Pinpoint the cell where the given text exists, returning its [X, Y] midpoint coordinate. 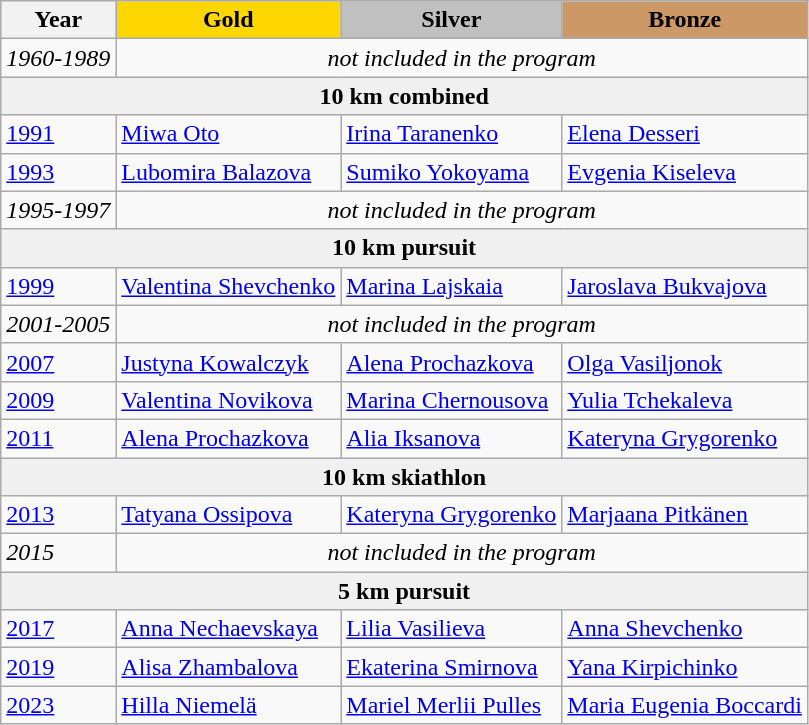
2019 [58, 667]
2023 [58, 705]
Yulia Tchekaleva [685, 400]
2007 [58, 362]
Tatyana Ossipova [228, 515]
Mariel Merlii Pulles [452, 705]
2009 [58, 400]
Anna Nechaevskaya [228, 629]
10 km skiathlon [404, 477]
Alia Iksanova [452, 438]
Maria Eugenia Boccardi [685, 705]
Irina Taranenko [452, 134]
Jaroslava Bukvajova [685, 286]
Sumiko Yokoyama [452, 172]
10 km pursuit [404, 248]
Bronze [685, 20]
Marjaana Pitkänen [685, 515]
1995-1997 [58, 210]
10 km combined [404, 96]
5 km pursuit [404, 591]
Ekaterina Smirnova [452, 667]
2017 [58, 629]
Elena Desseri [685, 134]
Year [58, 20]
1993 [58, 172]
1999 [58, 286]
Anna Shevchenko [685, 629]
1960-1989 [58, 58]
Valentina Shevchenko [228, 286]
Evgenia Kiseleva [685, 172]
Yana Kirpichinko [685, 667]
Silver [452, 20]
Gold [228, 20]
2011 [58, 438]
Hilla Niemelä [228, 705]
2013 [58, 515]
2001-2005 [58, 324]
Olga Vasiljonok [685, 362]
Valentina Novikova [228, 400]
Marina Chernousova [452, 400]
2015 [58, 553]
Justyna Kowalczyk [228, 362]
Alisa Zhambalova [228, 667]
Lilia Vasilieva [452, 629]
1991 [58, 134]
Marina Lajskaia [452, 286]
Lubomira Balazova [228, 172]
Miwa Oto [228, 134]
